From the cell containing the given text, extract its center point as [X, Y] coordinate. 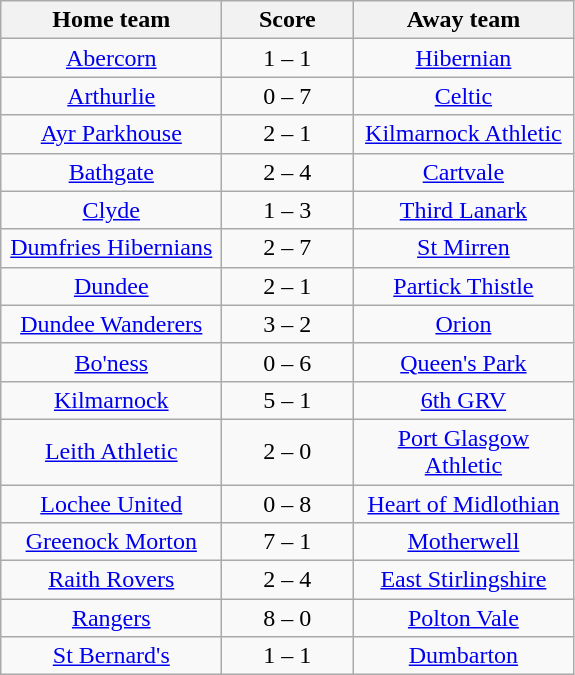
Heart of Midlothian [464, 503]
0 – 6 [288, 362]
1 – 3 [288, 210]
5 – 1 [288, 400]
0 – 8 [288, 503]
Rangers [112, 618]
2 – 7 [288, 248]
Bathgate [112, 172]
Arthurlie [112, 96]
Partick Thistle [464, 286]
2 – 0 [288, 452]
Ayr Parkhouse [112, 134]
Abercorn [112, 58]
3 – 2 [288, 324]
St Mirren [464, 248]
Kilmarnock [112, 400]
Kilmarnock Athletic [464, 134]
6th GRV [464, 400]
Greenock Morton [112, 542]
Clyde [112, 210]
Raith Rovers [112, 580]
7 – 1 [288, 542]
Queen's Park [464, 362]
Dumfries Hibernians [112, 248]
St Bernard's [112, 656]
Bo'ness [112, 362]
Motherwell [464, 542]
Score [288, 20]
Leith Athletic [112, 452]
Third Lanark [464, 210]
Cartvale [464, 172]
Polton Vale [464, 618]
Dundee [112, 286]
Home team [112, 20]
Dundee Wanderers [112, 324]
Port Glasgow Athletic [464, 452]
Away team [464, 20]
Orion [464, 324]
Dumbarton [464, 656]
Hibernian [464, 58]
0 – 7 [288, 96]
Lochee United [112, 503]
East Stirlingshire [464, 580]
Celtic [464, 96]
8 – 0 [288, 618]
